For the text-containing cell, return its midpoint in (X, Y) coordinate format. 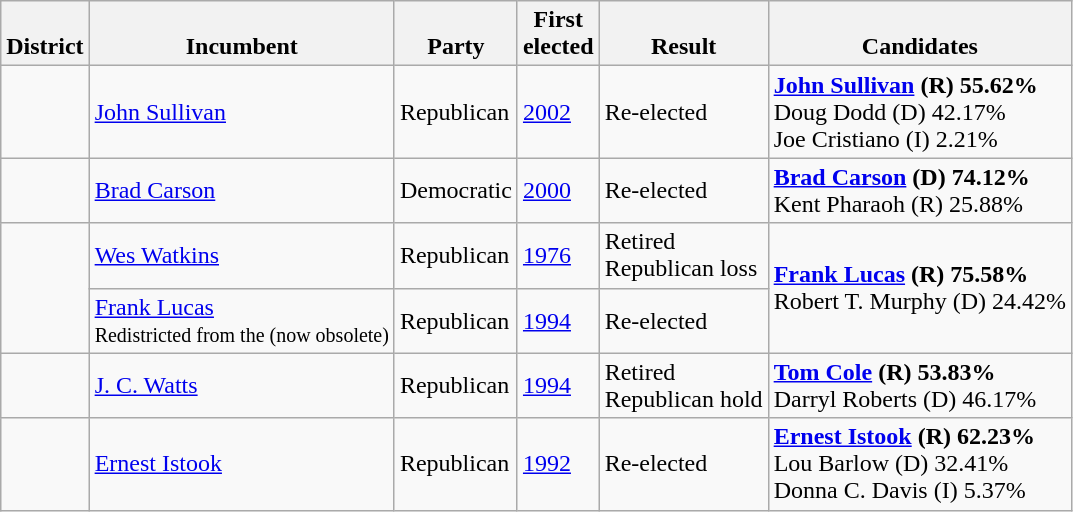
1992 (558, 464)
RetiredRepublican loss (684, 256)
Tom Cole (R) 53.83%Darryl Roberts (D) 46.17% (920, 386)
District (45, 34)
Party (456, 34)
Brad Carson (242, 190)
Firstelected (558, 34)
Brad Carson (D) 74.12%Kent Pharaoh (R) 25.88% (920, 190)
John Sullivan (242, 112)
Ernest Istook (242, 464)
Result (684, 34)
2000 (558, 190)
J. C. Watts (242, 386)
Incumbent (242, 34)
Ernest Istook (R) 62.23%Lou Barlow (D) 32.41%Donna C. Davis (I) 5.37% (920, 464)
Frank LucasRedistricted from the (now obsolete) (242, 320)
John Sullivan (R) 55.62%Doug Dodd (D) 42.17%Joe Cristiano (I) 2.21% (920, 112)
Candidates (920, 34)
Democratic (456, 190)
1976 (558, 256)
RetiredRepublican hold (684, 386)
Wes Watkins (242, 256)
Frank Lucas (R) 75.58%Robert T. Murphy (D) 24.42% (920, 288)
2002 (558, 112)
